Search for the cell housing the specified text and yield its [x, y] center coordinate. 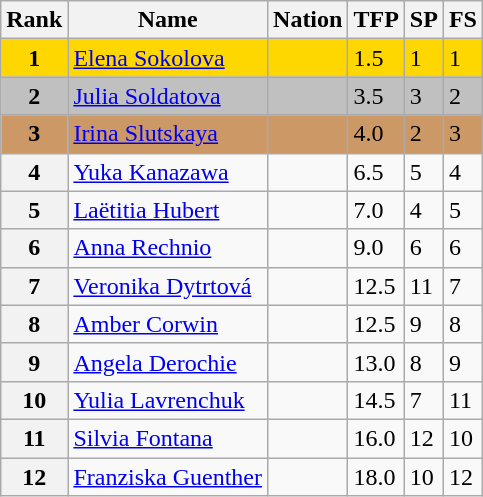
14.5 [376, 400]
Elena Sokolova [168, 58]
Rank [34, 20]
3.5 [376, 96]
Irina Slutskaya [168, 134]
Nation [308, 20]
7.0 [376, 210]
Yulia Lavrenchuk [168, 400]
16.0 [376, 438]
Julia Soldatova [168, 96]
6.5 [376, 172]
Anna Rechnio [168, 248]
4.0 [376, 134]
18.0 [376, 477]
Veronika Dytrtová [168, 286]
Franziska Guenther [168, 477]
Angela Derochie [168, 362]
Laëtitia Hubert [168, 210]
Name [168, 20]
TFP [376, 20]
9.0 [376, 248]
Silvia Fontana [168, 438]
Yuka Kanazawa [168, 172]
Amber Corwin [168, 324]
1.5 [376, 58]
SP [424, 20]
13.0 [376, 362]
FS [462, 20]
